Locate the cell with the specified text and output its (X, Y) center coordinate. 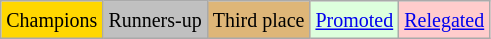
Runners-up (155, 20)
Relegated (444, 20)
Third place (258, 20)
Champions (52, 20)
Promoted (354, 20)
